Scan for the cell matching the given text and deliver its [X, Y] coordinate at center. 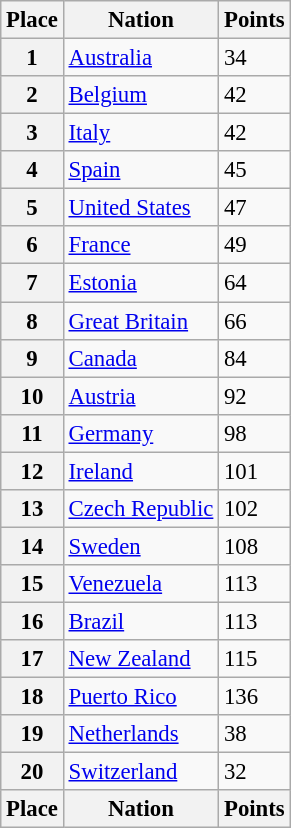
6 [32, 245]
Venezuela [140, 584]
United States [140, 208]
49 [254, 245]
Czech Republic [140, 509]
66 [254, 321]
101 [254, 471]
38 [254, 734]
New Zealand [140, 659]
7 [32, 283]
Italy [140, 133]
Brazil [140, 621]
3 [32, 133]
Ireland [140, 471]
2 [32, 95]
47 [254, 208]
20 [32, 772]
Puerto Rico [140, 697]
18 [32, 697]
108 [254, 546]
12 [32, 471]
Germany [140, 433]
32 [254, 772]
Belgium [140, 95]
Australia [140, 58]
8 [32, 321]
Great Britain [140, 321]
4 [32, 170]
84 [254, 358]
France [140, 245]
Sweden [140, 546]
115 [254, 659]
15 [32, 584]
13 [32, 509]
34 [254, 58]
98 [254, 433]
1 [32, 58]
Austria [140, 396]
92 [254, 396]
11 [32, 433]
14 [32, 546]
17 [32, 659]
136 [254, 697]
16 [32, 621]
10 [32, 396]
19 [32, 734]
Estonia [140, 283]
Spain [140, 170]
5 [32, 208]
Canada [140, 358]
9 [32, 358]
102 [254, 509]
Netherlands [140, 734]
45 [254, 170]
64 [254, 283]
Switzerland [140, 772]
